For the text-containing cell, return its midpoint in [X, Y] coordinate format. 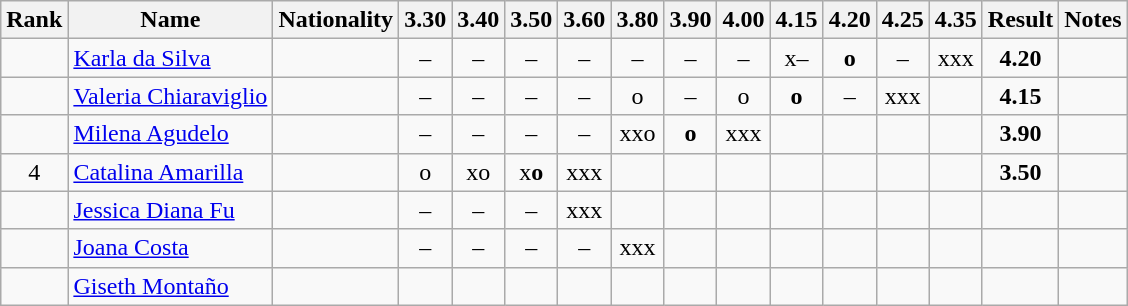
xxo [638, 134]
3.80 [638, 20]
4.25 [902, 20]
Name [170, 20]
3.30 [426, 20]
Jessica Diana Fu [170, 210]
Notes [1093, 20]
Result [1020, 20]
Nationality [336, 20]
4 [34, 172]
Rank [34, 20]
Milena Agudelo [170, 134]
Valeria Chiaraviglio [170, 96]
Joana Costa [170, 248]
Karla da Silva [170, 58]
Catalina Amarilla [170, 172]
4.35 [956, 20]
4.00 [744, 20]
Giseth Montaño [170, 286]
3.40 [478, 20]
x– [796, 58]
3.60 [584, 20]
